For the text-containing cell, return its midpoint in (X, Y) coordinate format. 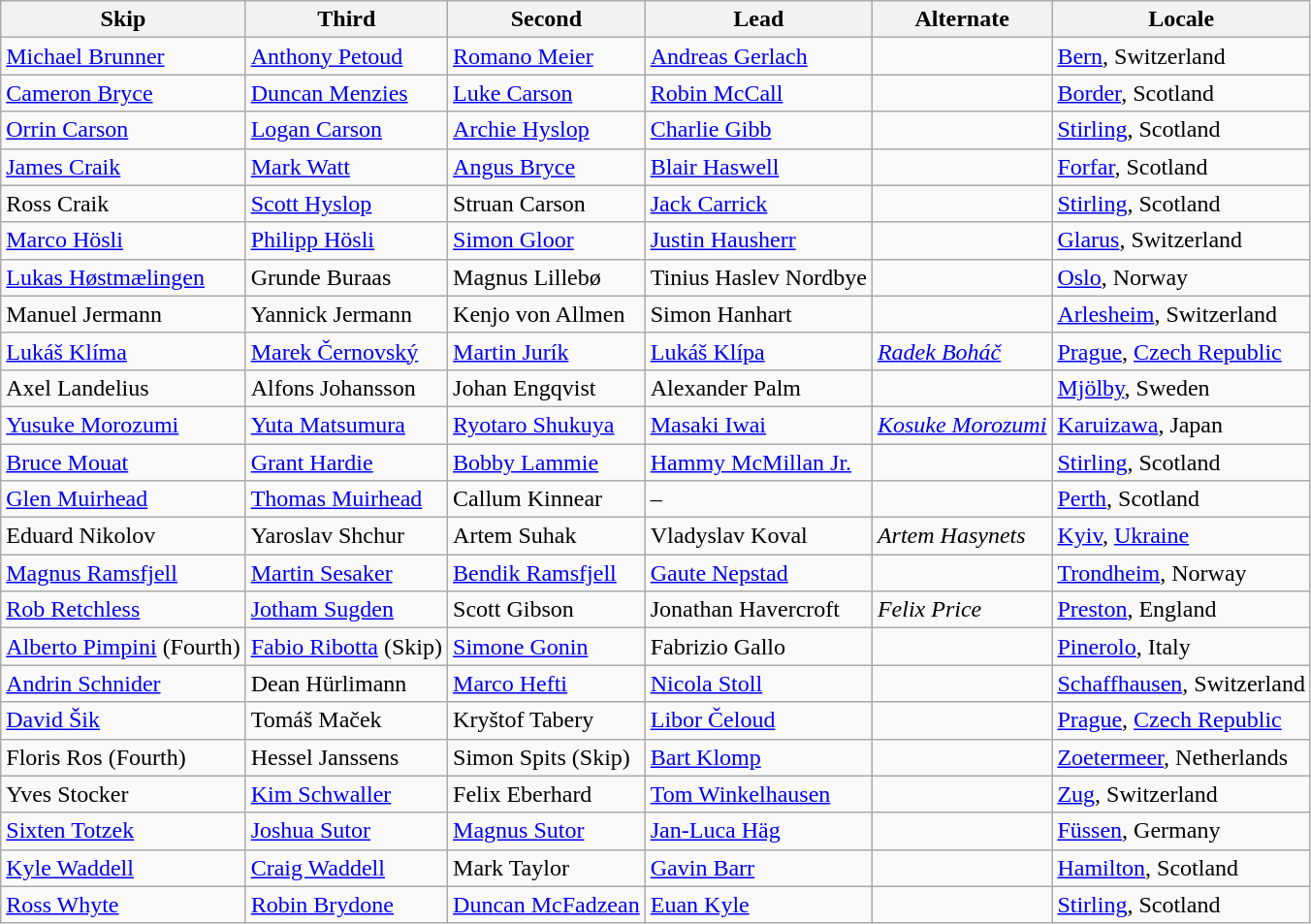
Orrin Carson (123, 130)
Justin Hausherr (758, 240)
Kyiv, Ukraine (1181, 536)
Ryotaro Shukuya (547, 425)
Bruce Mouat (123, 462)
Kryštof Tabery (547, 720)
Trondheim, Norway (1181, 573)
James Craik (123, 167)
Struan Carson (547, 204)
Fabio Ribotta (Skip) (346, 647)
Kyle Waddell (123, 868)
Hamilton, Scotland (1181, 868)
Yuta Matsumura (346, 425)
Alberto Pimpini (Fourth) (123, 647)
Luke Carson (547, 93)
Magnus Sutor (547, 831)
Alfons Johansson (346, 388)
Tinius Haslev Nordbye (758, 277)
Manuel Jermann (123, 314)
Magnus Lillebø (547, 277)
Bern, Switzerland (1181, 56)
Masaki Iwai (758, 425)
Glen Muirhead (123, 499)
Perth, Scotland (1181, 499)
Angus Bryce (547, 167)
Scott Gibson (547, 610)
Simon Spits (Skip) (547, 757)
Hammy McMillan Jr. (758, 462)
Eduard Nikolov (123, 536)
Jack Carrick (758, 204)
Grant Hardie (346, 462)
Felix Price (962, 610)
Scott Hyslop (346, 204)
Lead (758, 19)
Zoetermeer, Netherlands (1181, 757)
Johan Engqvist (547, 388)
Füssen, Germany (1181, 831)
Michael Brunner (123, 56)
Felix Eberhard (547, 794)
Duncan McFadzean (547, 905)
Karuizawa, Japan (1181, 425)
Lukas Høstmælingen (123, 277)
Yannick Jermann (346, 314)
Simon Hanhart (758, 314)
Tom Winkelhausen (758, 794)
Vladyslav Koval (758, 536)
Alexander Palm (758, 388)
Yusuke Morozumi (123, 425)
Libor Čeloud (758, 720)
Lukáš Klíma (123, 351)
Gaute Nepstad (758, 573)
Thomas Muirhead (346, 499)
Glarus, Switzerland (1181, 240)
Alternate (962, 19)
Robin McCall (758, 93)
Cameron Bryce (123, 93)
Second (547, 19)
Callum Kinnear (547, 499)
Tomáš Maček (346, 720)
Dean Hürlimann (346, 684)
Border, Scotland (1181, 93)
Andreas Gerlach (758, 56)
Forfar, Scotland (1181, 167)
Gavin Barr (758, 868)
Sixten Totzek (123, 831)
Philipp Hösli (346, 240)
Robin Brydone (346, 905)
Marek Černovský (346, 351)
Yves Stocker (123, 794)
Skip (123, 19)
David Šik (123, 720)
Anthony Petoud (346, 56)
Charlie Gibb (758, 130)
Joshua Sutor (346, 831)
Artem Suhak (547, 536)
Andrin Schnider (123, 684)
Simon Gloor (547, 240)
Hessel Janssens (346, 757)
Craig Waddell (346, 868)
Magnus Ramsfjell (123, 573)
Preston, England (1181, 610)
Marco Hefti (547, 684)
Bobby Lammie (547, 462)
Kenjo von Allmen (547, 314)
Logan Carson (346, 130)
– (758, 499)
Third (346, 19)
Radek Boháč (962, 351)
Mark Taylor (547, 868)
Kosuke Morozumi (962, 425)
Zug, Switzerland (1181, 794)
Bendik Ramsfjell (547, 573)
Archie Hyslop (547, 130)
Rob Retchless (123, 610)
Duncan Menzies (346, 93)
Schaffhausen, Switzerland (1181, 684)
Jan-Luca Häg (758, 831)
Euan Kyle (758, 905)
Oslo, Norway (1181, 277)
Arlesheim, Switzerland (1181, 314)
Lukáš Klípa (758, 351)
Fabrizio Gallo (758, 647)
Mark Watt (346, 167)
Artem Hasynets (962, 536)
Jonathan Havercroft (758, 610)
Blair Haswell (758, 167)
Ross Whyte (123, 905)
Marco Hösli (123, 240)
Bart Klomp (758, 757)
Simone Gonin (547, 647)
Locale (1181, 19)
Martin Sesaker (346, 573)
Mjölby, Sweden (1181, 388)
Jotham Sugden (346, 610)
Pinerolo, Italy (1181, 647)
Kim Schwaller (346, 794)
Floris Ros (Fourth) (123, 757)
Nicola Stoll (758, 684)
Yaroslav Shchur (346, 536)
Romano Meier (547, 56)
Martin Jurík (547, 351)
Grunde Buraas (346, 277)
Ross Craik (123, 204)
Axel Landelius (123, 388)
